For the text-containing cell, return its midpoint in (x, y) coordinate format. 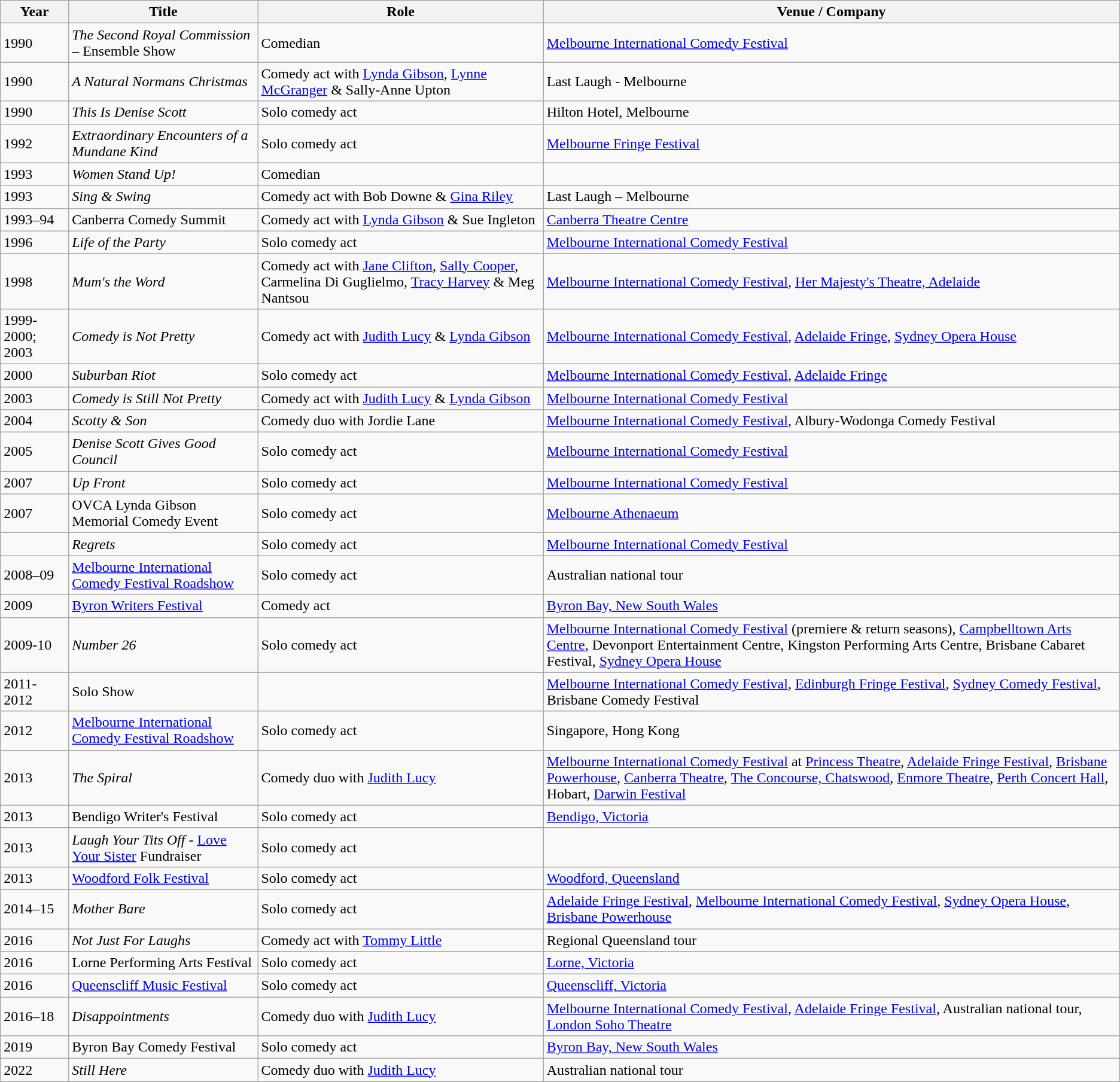
2008–09 (35, 575)
Adelaide Fringe Festival, Melbourne International Comedy Festival, Sydney Opera House, Brisbane Powerhouse (832, 909)
Extraordinary Encounters of a Mundane Kind (163, 144)
Melbourne International Comedy Festival, Edinburgh Fringe Festival, Sydney Comedy Festival, Brisbane Comedy Festival (832, 691)
Not Just For Laughs (163, 940)
1992 (35, 144)
Denise Scott Gives Good Council (163, 452)
The Second Royal Commission – Ensemble Show (163, 43)
This Is Denise Scott (163, 112)
Mother Bare (163, 909)
1993–94 (35, 220)
2009-10 (35, 645)
Comedy act with Bob Downe & Gina Riley (401, 197)
Mum's the Word (163, 281)
Laugh Your Tits Off - Love Your Sister Fundraiser (163, 847)
Regrets (163, 544)
Woodford, Queensland (832, 878)
Life of the Party (163, 242)
A Natural Normans Christmas (163, 81)
Canberra Comedy Summit (163, 220)
Byron Writers Festival (163, 606)
Hilton Hotel, Melbourne (832, 112)
2003 (35, 398)
Melbourne International Comedy Festival, Adelaide Fringe, Sydney Opera House (832, 336)
Queenscliff, Victoria (832, 986)
2022 (35, 1070)
2011-2012 (35, 691)
2019 (35, 1047)
2016–18 (35, 1017)
2004 (35, 421)
Melbourne International Comedy Festival, Adelaide Fringe (832, 375)
Singapore, Hong Kong (832, 731)
Sing & Swing (163, 197)
Bendigo Writer's Festival (163, 816)
Year (35, 12)
Comedy duo with Jordie Lane (401, 421)
2009 (35, 606)
Role (401, 12)
Melbourne Fringe Festival (832, 144)
Melbourne Athenaeum (832, 513)
Comedy act with Tommy Little (401, 940)
Comedy act (401, 606)
Comedy is Not Pretty (163, 336)
Canberra Theatre Centre (832, 220)
Queenscliff Music Festival (163, 986)
2005 (35, 452)
Byron Bay Comedy Festival (163, 1047)
Melbourne International Comedy Festival, Albury-Wodonga Comedy Festival (832, 421)
Comedy act with Lynda Gibson, Lynne McGranger & Sally-Anne Upton (401, 81)
Scotty & Son (163, 421)
Last Laugh - Melbourne (832, 81)
Venue / Company (832, 12)
Disappointments (163, 1017)
1999-2000; 2003 (35, 336)
Suburban Riot (163, 375)
2000 (35, 375)
Regional Queensland tour (832, 940)
Comedy act with Jane Clifton, Sally Cooper, Carmelina Di Guglielmo, Tracy Harvey & Meg Nantsou (401, 281)
The Spiral (163, 778)
Comedy is Still Not Pretty (163, 398)
Number 26 (163, 645)
2012 (35, 731)
Bendigo, Victoria (832, 816)
Lorne Performing Arts Festival (163, 963)
Title (163, 12)
Up Front (163, 483)
Melbourne International Comedy Festival, Her Majesty's Theatre, Adelaide (832, 281)
1996 (35, 242)
1998 (35, 281)
Lorne, Victoria (832, 963)
Women Stand Up! (163, 174)
Comedy act with Lynda Gibson & Sue Ingleton (401, 220)
OVCA Lynda Gibson Memorial Comedy Event (163, 513)
Still Here (163, 1070)
2014–15 (35, 909)
Woodford Folk Festival (163, 878)
Last Laugh – Melbourne (832, 197)
Melbourne International Comedy Festival, Adelaide Fringe Festival, Australian national tour, London Soho Theatre (832, 1017)
Solo Show (163, 691)
